Provide the (x, y) coordinate of the cell's center where the given text is located.  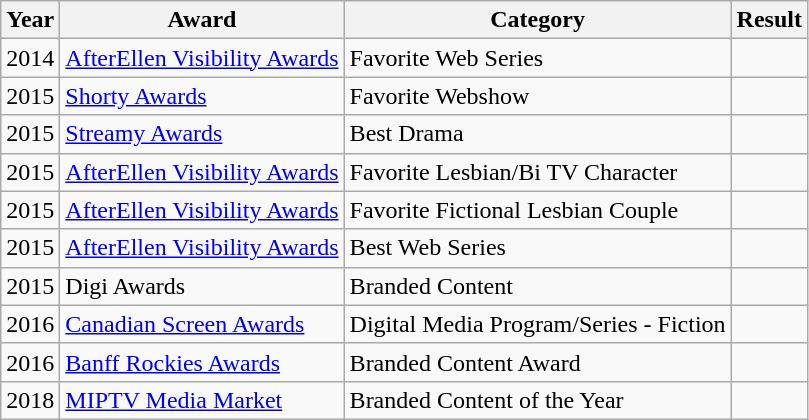
Streamy Awards (202, 134)
MIPTV Media Market (202, 400)
Favorite Fictional Lesbian Couple (538, 210)
Category (538, 20)
Digital Media Program/Series - Fiction (538, 324)
Favorite Webshow (538, 96)
Best Drama (538, 134)
Year (30, 20)
Award (202, 20)
Favorite Web Series (538, 58)
Banff Rockies Awards (202, 362)
Digi Awards (202, 286)
Shorty Awards (202, 96)
Branded Content (538, 286)
Result (769, 20)
2014 (30, 58)
2018 (30, 400)
Branded Content of the Year (538, 400)
Canadian Screen Awards (202, 324)
Favorite Lesbian/Bi TV Character (538, 172)
Branded Content Award (538, 362)
Best Web Series (538, 248)
